Locate the cell with the specified text and output its (X, Y) center coordinate. 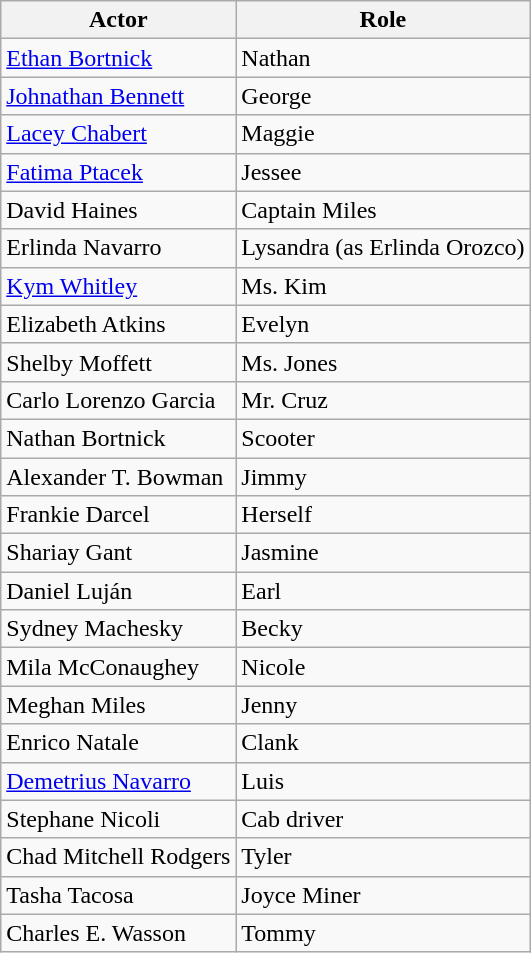
Lysandra (as Erlinda Orozco) (383, 248)
Actor (118, 20)
Erlinda Navarro (118, 248)
Earl (383, 591)
Ms. Kim (383, 286)
Ms. Jones (383, 362)
Daniel Luján (118, 591)
Enrico Natale (118, 743)
Joyce Miner (383, 895)
Becky (383, 629)
Tyler (383, 857)
Nathan Bortnick (118, 438)
Meghan Miles (118, 705)
Nicole (383, 667)
Role (383, 20)
Sydney Machesky (118, 629)
Nathan (383, 58)
George (383, 96)
Jessee (383, 172)
Herself (383, 515)
Tasha Tacosa (118, 895)
David Haines (118, 210)
Alexander T. Bowman (118, 477)
Jimmy (383, 477)
Jasmine (383, 553)
Mila McConaughey (118, 667)
Maggie (383, 134)
Tommy (383, 933)
Kym Whitley (118, 286)
Charles E. Wasson (118, 933)
Shelby Moffett (118, 362)
Clank (383, 743)
Frankie Darcel (118, 515)
Chad Mitchell Rodgers (118, 857)
Mr. Cruz (383, 400)
Evelyn (383, 324)
Captain Miles (383, 210)
Cab driver (383, 819)
Carlo Lorenzo Garcia (118, 400)
Stephane Nicoli (118, 819)
Scooter (383, 438)
Jenny (383, 705)
Ethan Bortnick (118, 58)
Elizabeth Atkins (118, 324)
Demetrius Navarro (118, 781)
Luis (383, 781)
Shariay Gant (118, 553)
Johnathan Bennett (118, 96)
Fatima Ptacek (118, 172)
Lacey Chabert (118, 134)
